For the text-containing cell, return its midpoint in [X, Y] coordinate format. 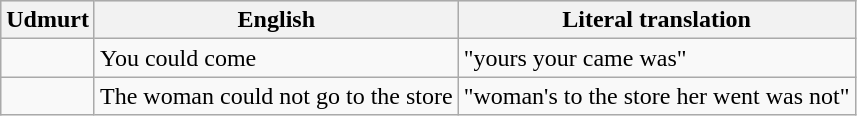
You could come [276, 58]
The woman could not go to the store [276, 96]
"yours your came was" [656, 58]
Udmurt [48, 20]
English [276, 20]
"woman's to the store her went was not" [656, 96]
Literal translation [656, 20]
